Return the [X, Y] coordinate for the center point of the cell that contains the specified text.  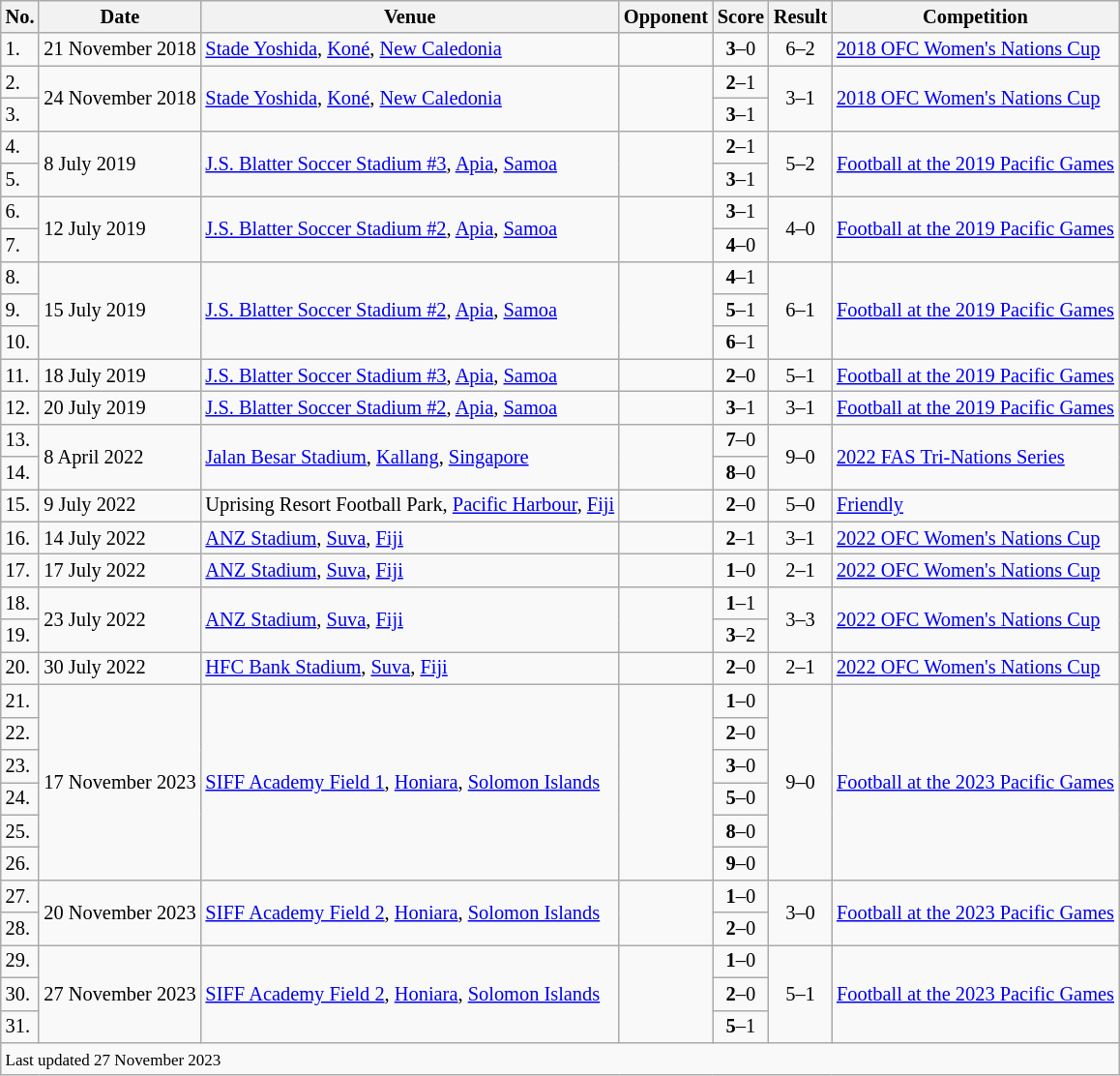
22. [20, 733]
12 July 2019 [120, 228]
Opponent [665, 16]
26. [20, 863]
5. [20, 180]
14. [20, 473]
17 November 2023 [120, 782]
HFC Bank Stadium, Suva, Fiji [410, 668]
1. [20, 49]
3–2 [741, 636]
24 November 2018 [120, 99]
17. [20, 570]
3. [20, 114]
11. [20, 375]
23. [20, 765]
17 July 2022 [120, 570]
12. [20, 407]
15 July 2019 [120, 310]
6–2 [801, 49]
18 July 2019 [120, 375]
23 July 2022 [120, 619]
20. [20, 668]
1–1 [741, 603]
29. [20, 961]
20 July 2019 [120, 407]
9 July 2022 [120, 505]
7. [20, 245]
10. [20, 343]
Uprising Resort Football Park, Pacific Harbour, Fiji [410, 505]
27 November 2023 [120, 993]
2. [20, 82]
SIFF Academy Field 1, Honiara, Solomon Islands [410, 782]
7–0 [741, 440]
13. [20, 440]
24. [20, 798]
28. [20, 929]
27. [20, 896]
30 July 2022 [120, 668]
Result [801, 16]
2022 FAS Tri-Nations Series [975, 457]
3–3 [801, 619]
25. [20, 831]
Last updated 27 November 2023 [560, 1059]
Competition [975, 16]
Venue [410, 16]
Friendly [975, 505]
14 July 2022 [120, 538]
4. [20, 147]
21. [20, 701]
4–1 [741, 278]
20 November 2023 [120, 912]
31. [20, 1027]
21 November 2018 [120, 49]
18. [20, 603]
30. [20, 994]
Score [741, 16]
9. [20, 310]
Jalan Besar Stadium, Kallang, Singapore [410, 457]
6. [20, 212]
16. [20, 538]
5–2 [801, 163]
No. [20, 16]
19. [20, 636]
8 July 2019 [120, 163]
15. [20, 505]
8. [20, 278]
8 April 2022 [120, 457]
Date [120, 16]
